From the cell containing the given text, extract its center point as [x, y] coordinate. 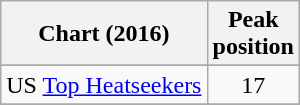
US Top Heatseekers [104, 85]
Chart (2016) [104, 34]
Peak position [253, 34]
17 [253, 85]
